Search for the cell housing the specified text and yield its [X, Y] center coordinate. 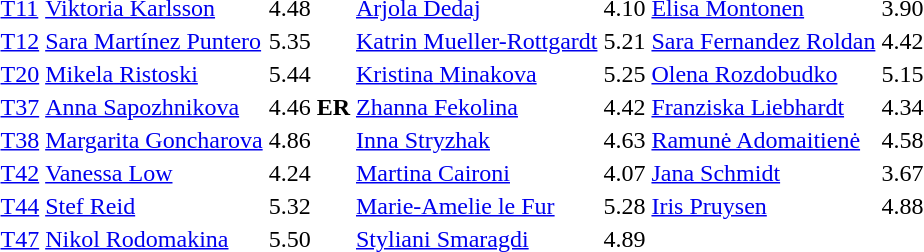
Olena Rozdobudko [764, 74]
Sara Fernandez Roldan [764, 41]
Anna Sapozhnikova [154, 107]
Kristina Minakova [476, 74]
4.63 [624, 140]
Inna Stryzhak [476, 140]
Margarita Goncharova [154, 140]
4.46 ER [309, 107]
4.07 [624, 173]
4.24 [309, 173]
Jana Schmidt [764, 173]
5.44 [309, 74]
Ramunė Adomaitienė [764, 140]
Iris Pruysen [764, 206]
4.42 [624, 107]
Sara Martínez Puntero [154, 41]
Franziska Liebhardt [764, 107]
5.35 [309, 41]
Mikela Ristoski [154, 74]
5.21 [624, 41]
Stef Reid [154, 206]
5.25 [624, 74]
Marie-Amelie le Fur [476, 206]
Martina Caironi [476, 173]
Zhanna Fekolina [476, 107]
Katrin Mueller-Rottgardt [476, 41]
5.32 [309, 206]
Vanessa Low [154, 173]
5.28 [624, 206]
4.86 [309, 140]
